Provide the [X, Y] coordinate of the cell's center where the given text is located.  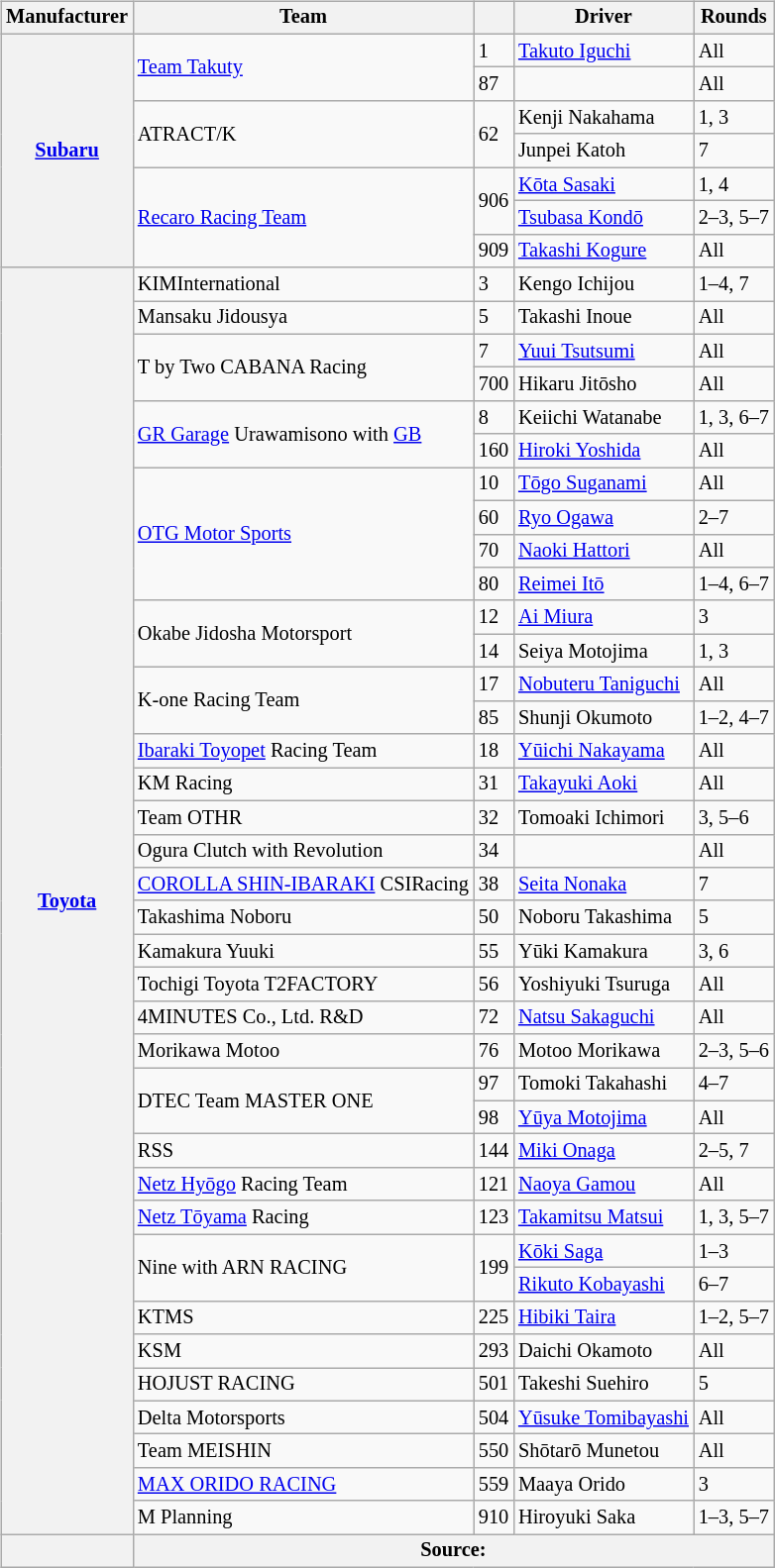
199 [494, 1268]
910 [494, 1517]
Nine with ARN RACING [303, 1268]
Netz Hyōgo Racing Team [303, 1185]
70 [494, 551]
KSM [303, 1351]
Hiroki Yoshida [604, 451]
Takashi Inoue [604, 318]
72 [494, 1017]
Naoya Gamou [604, 1185]
50 [494, 917]
18 [494, 751]
Seita Nonaka [604, 885]
Subaru [67, 151]
56 [494, 985]
4–7 [733, 1085]
3, 5–6 [733, 817]
12 [494, 617]
1–3, 5–7 [733, 1517]
62 [494, 135]
Tomoki Takahashi [604, 1085]
KM Racing [303, 784]
Reimei Itō [604, 584]
Source: [454, 1551]
Driver [604, 18]
85 [494, 717]
RSS [303, 1151]
Yuui Tsutsumi [604, 351]
Tsubasa Kondō [604, 218]
Nobuteru Taniguchi [604, 684]
Yūsuke Tomibayashi [604, 1417]
Takamitsu Matsui [604, 1217]
8 [494, 418]
Toyota [67, 901]
Delta Motorsports [303, 1417]
55 [494, 951]
Kōta Sasaki [604, 184]
Shunji Okumoto [604, 717]
ATRACT/K [303, 135]
Rounds [733, 18]
Kenji Nakahama [604, 118]
COROLLA SHIN-IBARAKI CSIRacing [303, 885]
700 [494, 384]
Tōgo Suganami [604, 484]
Takashima Noboru [303, 917]
1–2, 4–7 [733, 717]
M Planning [303, 1517]
Keiichi Watanabe [604, 418]
4MINUTES Co., Ltd. R&D [303, 1017]
DTEC Team MASTER ONE [303, 1101]
1 [494, 51]
1–3 [733, 1251]
Team MEISHIN [303, 1451]
Kōki Saga [604, 1251]
KIMInternational [303, 284]
Yūki Kamakura [604, 951]
Ibaraki Toyopet Racing Team [303, 751]
Tomoaki Ichimori [604, 817]
Manufacturer [67, 18]
Team [303, 18]
10 [494, 484]
Rikuto Kobayashi [604, 1285]
Naoki Hattori [604, 551]
Kamakura Yuuki [303, 951]
293 [494, 1351]
501 [494, 1385]
Ai Miura [604, 617]
GR Garage Urawamisono with GB [303, 434]
121 [494, 1185]
Hikaru Jitōsho [604, 384]
MAX ORIDO RACING [303, 1485]
Yūichi Nakayama [604, 751]
2–7 [733, 517]
38 [494, 885]
14 [494, 651]
225 [494, 1317]
Kengo Ichijou [604, 284]
909 [494, 251]
31 [494, 784]
Tochigi Toyota T2FACTORY [303, 985]
Okabe Jidosha Motorsport [303, 634]
34 [494, 851]
1–4, 7 [733, 284]
Miki Onaga [604, 1151]
160 [494, 451]
98 [494, 1117]
KTMS [303, 1317]
Netz Tōyama Racing [303, 1217]
906 [494, 200]
Team Takuty [303, 67]
OTG Motor Sports [303, 535]
2–3, 5–7 [733, 218]
80 [494, 584]
Maaya Orido [604, 1485]
76 [494, 1051]
144 [494, 1151]
Takuto Iguchi [604, 51]
HOJUST RACING [303, 1385]
Daichi Okamoto [604, 1351]
Hibiki Taira [604, 1317]
87 [494, 84]
Team OTHR [303, 817]
2–3, 5–6 [733, 1051]
Junpei Katoh [604, 151]
Morikawa Motoo [303, 1051]
Motoo Morikawa [604, 1051]
Noboru Takashima [604, 917]
97 [494, 1085]
Takashi Kogure [604, 251]
Hiroyuki Saka [604, 1517]
Seiya Motojima [604, 651]
1–4, 6–7 [733, 584]
T by Two CABANA Racing [303, 366]
1, 3, 5–7 [733, 1217]
32 [494, 817]
K-one Racing Team [303, 701]
60 [494, 517]
1, 4 [733, 184]
Takeshi Suehiro [604, 1385]
Recaro Racing Team [303, 218]
Takayuki Aoki [604, 784]
559 [494, 1485]
123 [494, 1217]
504 [494, 1417]
Yoshiyuki Tsuruga [604, 985]
Ryo Ogawa [604, 517]
6–7 [733, 1285]
Mansaku Jidousya [303, 318]
17 [494, 684]
3, 6 [733, 951]
Shōtarō Munetou [604, 1451]
2–5, 7 [733, 1151]
Natsu Sakaguchi [604, 1017]
Yūya Motojima [604, 1117]
Ogura Clutch with Revolution [303, 851]
1–2, 5–7 [733, 1317]
1, 3, 6–7 [733, 418]
550 [494, 1451]
